Capture the cell that displays the provided text and extract its [X, Y] central coordinate. 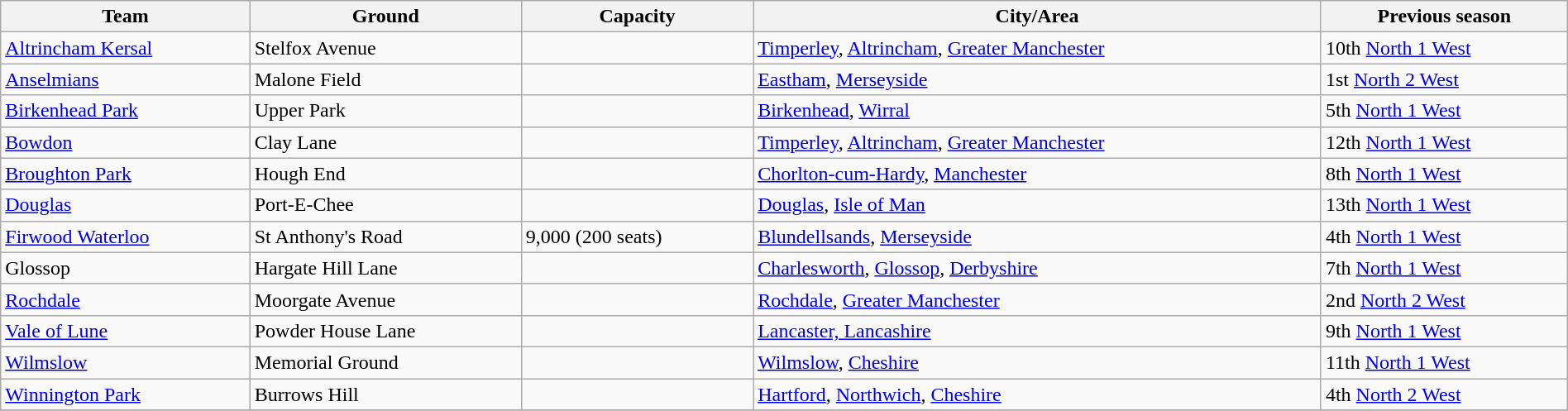
Blundellsands, Merseyside [1037, 237]
Team [126, 17]
Malone Field [385, 79]
St Anthony's Road [385, 237]
Birkenhead Park [126, 111]
Eastham, Merseyside [1037, 79]
Powder House Lane [385, 331]
Bowdon [126, 142]
5th North 1 West [1444, 111]
Wilmslow, Cheshire [1037, 362]
9th North 1 West [1444, 331]
Birkenhead, Wirral [1037, 111]
Memorial Ground [385, 362]
Hargate Hill Lane [385, 268]
11th North 1 West [1444, 362]
Previous season [1444, 17]
Moorgate Avenue [385, 299]
Port-E-Chee [385, 205]
Altrincham Kersal [126, 48]
Hough End [385, 174]
12th North 1 West [1444, 142]
Hartford, Northwich, Cheshire [1037, 394]
10th North 1 West [1444, 48]
Rochdale, Greater Manchester [1037, 299]
City/Area [1037, 17]
Douglas, Isle of Man [1037, 205]
Winnington Park [126, 394]
Charlesworth, Glossop, Derbyshire [1037, 268]
1st North 2 West [1444, 79]
8th North 1 West [1444, 174]
Anselmians [126, 79]
Rochdale [126, 299]
9,000 (200 seats) [637, 237]
Broughton Park [126, 174]
Clay Lane [385, 142]
2nd North 2 West [1444, 299]
Upper Park [385, 111]
Lancaster, Lancashire [1037, 331]
Vale of Lune [126, 331]
4th North 2 West [1444, 394]
Firwood Waterloo [126, 237]
13th North 1 West [1444, 205]
Burrows Hill [385, 394]
Chorlton-cum-Hardy, Manchester [1037, 174]
Stelfox Avenue [385, 48]
Capacity [637, 17]
4th North 1 West [1444, 237]
7th North 1 West [1444, 268]
Ground [385, 17]
Glossop [126, 268]
Wilmslow [126, 362]
Douglas [126, 205]
